For the text-containing cell, return its midpoint in [X, Y] coordinate format. 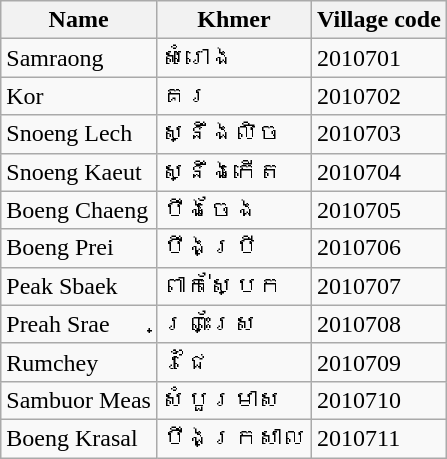
2010704 [380, 172]
ស្នឹងកើត [234, 172]
រំជៃ [234, 362]
Snoeng Kaeut [79, 172]
Preah Srae [79, 324]
ស្នឹងលិច [234, 134]
2010705 [380, 210]
Snoeng Lech [79, 134]
Khmer [234, 20]
ពាក់ស្បែក [234, 286]
បឹងចែង [234, 210]
2010711 [380, 438]
2010709 [380, 362]
Village code [380, 20]
2010710 [380, 400]
2010703 [380, 134]
បឹងប្រី [234, 248]
Kor [79, 96]
2010701 [380, 58]
Boeng Krasal [79, 438]
Sambuor Meas [79, 400]
បឹងក្រសាល [234, 438]
2010702 [380, 96]
គរ [234, 96]
2010706 [380, 248]
ព្រះស្រែ [234, 324]
Boeng Chaeng [79, 210]
Boeng Prei [79, 248]
សំរោង [234, 58]
សំបួរមាស [234, 400]
Samraong [79, 58]
Name [79, 20]
Peak Sbaek [79, 286]
2010708 [380, 324]
2010707 [380, 286]
Rumchey [79, 362]
